Scan for the cell matching the given text and deliver its [X, Y] coordinate at center. 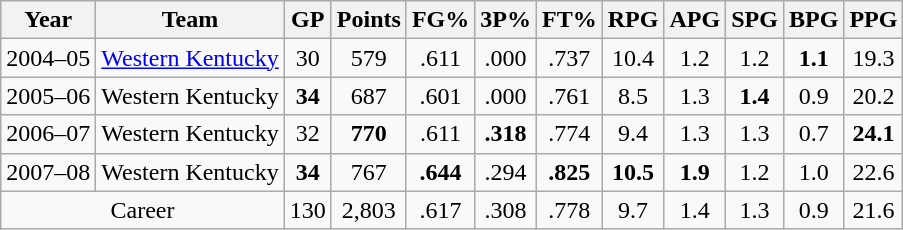
687 [368, 96]
Year [48, 20]
3P% [506, 20]
RPG [633, 20]
21.6 [874, 210]
.617 [440, 210]
Career [142, 210]
8.5 [633, 96]
10.5 [633, 172]
.778 [569, 210]
GP [308, 20]
2006–07 [48, 134]
.294 [506, 172]
22.6 [874, 172]
1.1 [813, 58]
32 [308, 134]
.601 [440, 96]
579 [368, 58]
APG [695, 20]
FG% [440, 20]
.308 [506, 210]
2005–06 [48, 96]
9.4 [633, 134]
.644 [440, 172]
.825 [569, 172]
0.7 [813, 134]
2007–08 [48, 172]
.761 [569, 96]
2,803 [368, 210]
770 [368, 134]
19.3 [874, 58]
2004–05 [48, 58]
.737 [569, 58]
767 [368, 172]
FT% [569, 20]
.318 [506, 134]
SPG [755, 20]
20.2 [874, 96]
130 [308, 210]
BPG [813, 20]
.774 [569, 134]
24.1 [874, 134]
Team [190, 20]
9.7 [633, 210]
1.9 [695, 172]
Points [368, 20]
1.0 [813, 172]
30 [308, 58]
PPG [874, 20]
10.4 [633, 58]
